Determine the [X, Y] coordinate at the center of the cell enclosing the given text.  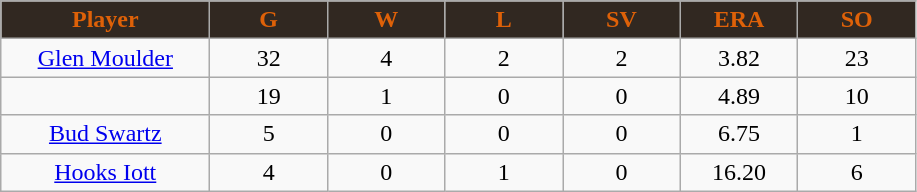
Bud Swartz [106, 134]
4.89 [739, 96]
Glen Moulder [106, 58]
L [504, 20]
W [386, 20]
5 [269, 134]
SV [622, 20]
SO [857, 20]
23 [857, 58]
ERA [739, 20]
6.75 [739, 134]
16.20 [739, 172]
3.82 [739, 58]
G [269, 20]
Hooks Iott [106, 172]
19 [269, 96]
10 [857, 96]
Player [106, 20]
32 [269, 58]
6 [857, 172]
